Find where the given text appears and provide that cell's center as [X, Y] coordinate. 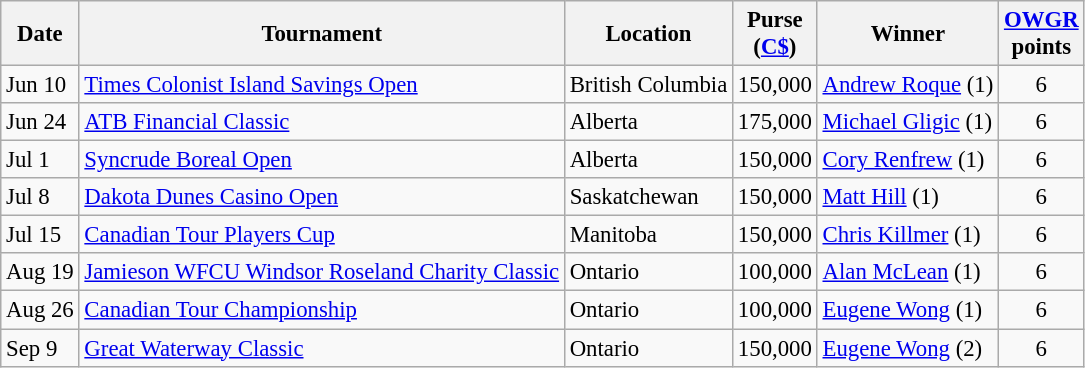
Syncrude Boreal Open [322, 160]
Sep 9 [40, 348]
Alan McLean (1) [908, 273]
Jun 10 [40, 85]
British Columbia [648, 85]
Saskatchewan [648, 197]
Chris Killmer (1) [908, 235]
Jun 24 [40, 122]
OWGRpoints [1042, 34]
Dakota Dunes Casino Open [322, 197]
Jul 1 [40, 160]
Andrew Roque (1) [908, 85]
Great Waterway Classic [322, 348]
Location [648, 34]
Jamieson WFCU Windsor Roseland Charity Classic [322, 273]
175,000 [776, 122]
Canadian Tour Championship [322, 310]
Purse(C$) [776, 34]
ATB Financial Classic [322, 122]
Aug 19 [40, 273]
Canadian Tour Players Cup [322, 235]
Jul 15 [40, 235]
Manitoba [648, 235]
Michael Gligic (1) [908, 122]
Matt Hill (1) [908, 197]
Times Colonist Island Savings Open [322, 85]
Jul 8 [40, 197]
Aug 26 [40, 310]
Cory Renfrew (1) [908, 160]
Tournament [322, 34]
Winner [908, 34]
Date [40, 34]
Eugene Wong (1) [908, 310]
Eugene Wong (2) [908, 348]
